Determine the [X, Y] coordinate at the center of the cell enclosing the given text.  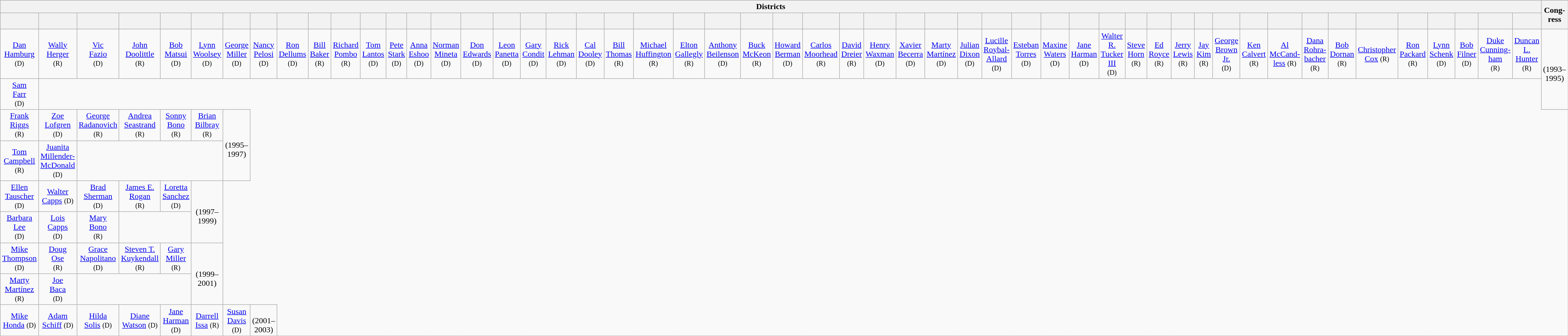
TomCampbell(R) [20, 160]
HowardBerman(D) [787, 54]
AdamSchiff (D) [58, 320]
EstebanTorres(D) [1026, 54]
AnnaEshoo(D) [419, 54]
SusanDavis (D) [236, 320]
PeteStark(D) [397, 54]
JaneHarman (D) [176, 320]
RickLehman(D) [561, 54]
JaneHarman(D) [1084, 54]
GeorgeMiller(D) [236, 54]
JuanitaMillender-McDonald(D) [58, 160]
LynnWoolsey(D) [207, 54]
(1997–1999) [207, 212]
LynnSchenk(D) [1441, 54]
(2001–2003) [264, 320]
AnthonyBeilenson(D) [722, 54]
RonDellums(D) [293, 54]
(1999–2001) [207, 274]
SteveHorn(R) [1136, 54]
NormanMineta(D) [446, 54]
GaryMiller(R) [176, 258]
DukeCunning-ham(R) [1495, 54]
BobDornan(R) [1342, 54]
GeorgeRadanovich(R) [98, 125]
GaryCondit(D) [533, 54]
BillThomas(R) [619, 54]
AlMcCand-less (R) [1285, 54]
(1995–1997) [236, 145]
RonPackard(R) [1413, 54]
DavidDreier(R) [852, 54]
BillBaker(R) [319, 54]
DarrellIssa (R) [207, 320]
RichardPombo(R) [346, 54]
DonEdwards(D) [477, 54]
CalDooley(D) [590, 54]
BobMatsui(D) [176, 54]
EdRoyce(R) [1159, 54]
MikeHonda (D) [20, 320]
JayKim(R) [1204, 54]
BarbaraLee(D) [20, 227]
XavierBecerra(D) [911, 54]
DanHamburg(D) [20, 54]
LoisCapps(D) [58, 227]
JerryLewis(R) [1183, 54]
LorettaSanchez(D) [176, 196]
LeonPanetta (D) [507, 54]
DanaRohra-bacher(R) [1315, 54]
HenryWaxman(D) [880, 54]
JoeBaca(D) [58, 289]
AndreaSeastrand (R) [140, 125]
EltonGallegly(R) [689, 54]
JulianDixon(D) [969, 54]
NancyPelosi(D) [264, 54]
WalterCapps (D) [58, 196]
ChristopherCox (R) [1377, 54]
DianeWatson (D) [140, 320]
GraceNapolitano(D) [98, 258]
Walter R.Tucker III(D) [1112, 54]
EllenTauscher(D) [20, 196]
TomLantos(D) [373, 54]
Districts [771, 7]
MikeThompson(D) [20, 258]
LucilleRoybal-Allard(D) [996, 54]
GeorgeBrownJr.(D) [1227, 54]
Steven T.Kuykendall(R) [140, 258]
(1993–1995) [1555, 69]
MartyMartínez(D) [941, 54]
FrankRiggs(R) [20, 125]
BuckMcKeon(R) [757, 54]
JohnDoolittle(R) [140, 54]
James E.Rogan(R) [140, 196]
BradSherman(D) [98, 196]
WallyHerger(R) [58, 54]
DuncanL.Hunter(R) [1527, 54]
HildaSolis (D) [98, 320]
VicFazio(D) [98, 54]
CarlosMoorhead(R) [821, 54]
MichaelHuffington(R) [653, 54]
ZoeLofgren(D) [58, 125]
Cong­ress [1555, 15]
KenCalvert(R) [1254, 54]
MaxineWaters(D) [1055, 54]
SonnyBono(R) [176, 125]
SamFarr(D) [20, 94]
MaryBono(R) [98, 227]
BobFilner(D) [1467, 54]
DougOse(R) [58, 258]
BrianBilbray(R) [207, 125]
MartyMartínez (R) [20, 289]
